Search for the cell housing the specified text and yield its (X, Y) center coordinate. 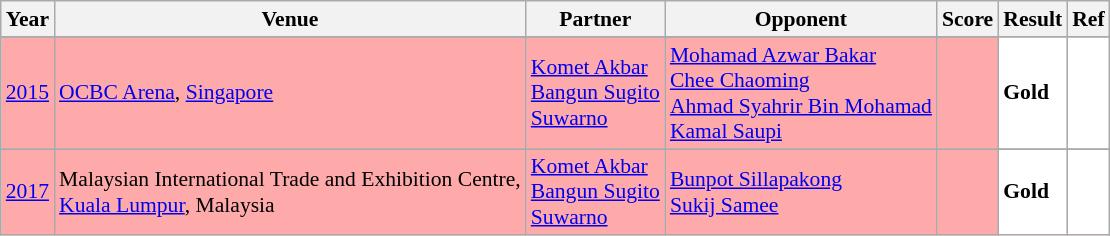
Year (28, 19)
Ref (1088, 19)
Opponent (801, 19)
Partner (596, 19)
Bunpot Sillapakong Sukij Samee (801, 192)
Malaysian International Trade and Exhibition Centre, Kuala Lumpur, Malaysia (290, 192)
Mohamad Azwar Bakar Chee Chaoming Ahmad Syahrir Bin Mohamad Kamal Saupi (801, 93)
2015 (28, 93)
Venue (290, 19)
2017 (28, 192)
OCBC Arena, Singapore (290, 93)
Score (968, 19)
Result (1032, 19)
